Output the [x, y] coordinate of the center of the cell containing the given text.  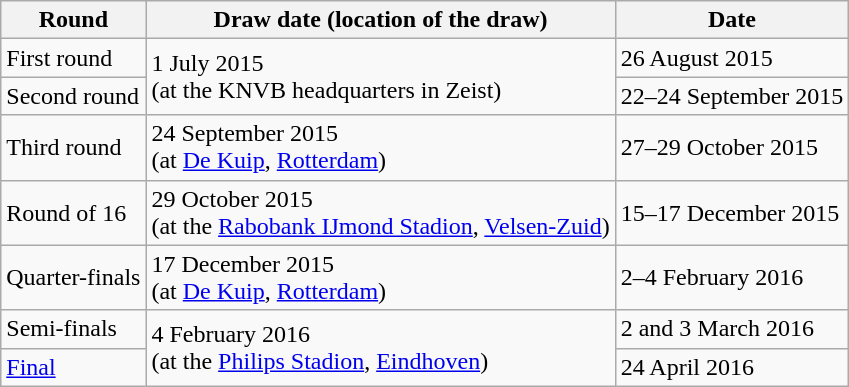
Round of 16 [74, 212]
4 February 2016(at the Philips Stadion, Eindhoven) [380, 348]
26 August 2015 [732, 58]
2 and 3 March 2016 [732, 329]
First round [74, 58]
27–29 October 2015 [732, 148]
Date [732, 20]
22–24 September 2015 [732, 96]
Semi-finals [74, 329]
Third round [74, 148]
2–4 February 2016 [732, 278]
Second round [74, 96]
Final [74, 367]
1 July 2015(at the KNVB headquarters in Zeist) [380, 77]
29 October 2015(at the Rabobank IJmond Stadion, Velsen-Zuid) [380, 212]
Draw date (location of the draw) [380, 20]
24 April 2016 [732, 367]
15–17 December 2015 [732, 212]
Quarter-finals [74, 278]
24 September 2015(at De Kuip, Rotterdam) [380, 148]
Round [74, 20]
17 December 2015(at De Kuip, Rotterdam) [380, 278]
